Capture the cell that displays the provided text and extract its (X, Y) central coordinate. 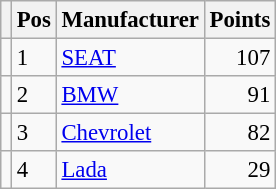
107 (240, 58)
29 (240, 170)
82 (240, 133)
SEAT (130, 58)
2 (34, 95)
Manufacturer (130, 20)
91 (240, 95)
4 (34, 170)
Chevrolet (130, 133)
Lada (130, 170)
3 (34, 133)
Pos (34, 20)
BMW (130, 95)
Points (240, 20)
1 (34, 58)
